Output the (x, y) coordinate of the center of the cell containing the given text.  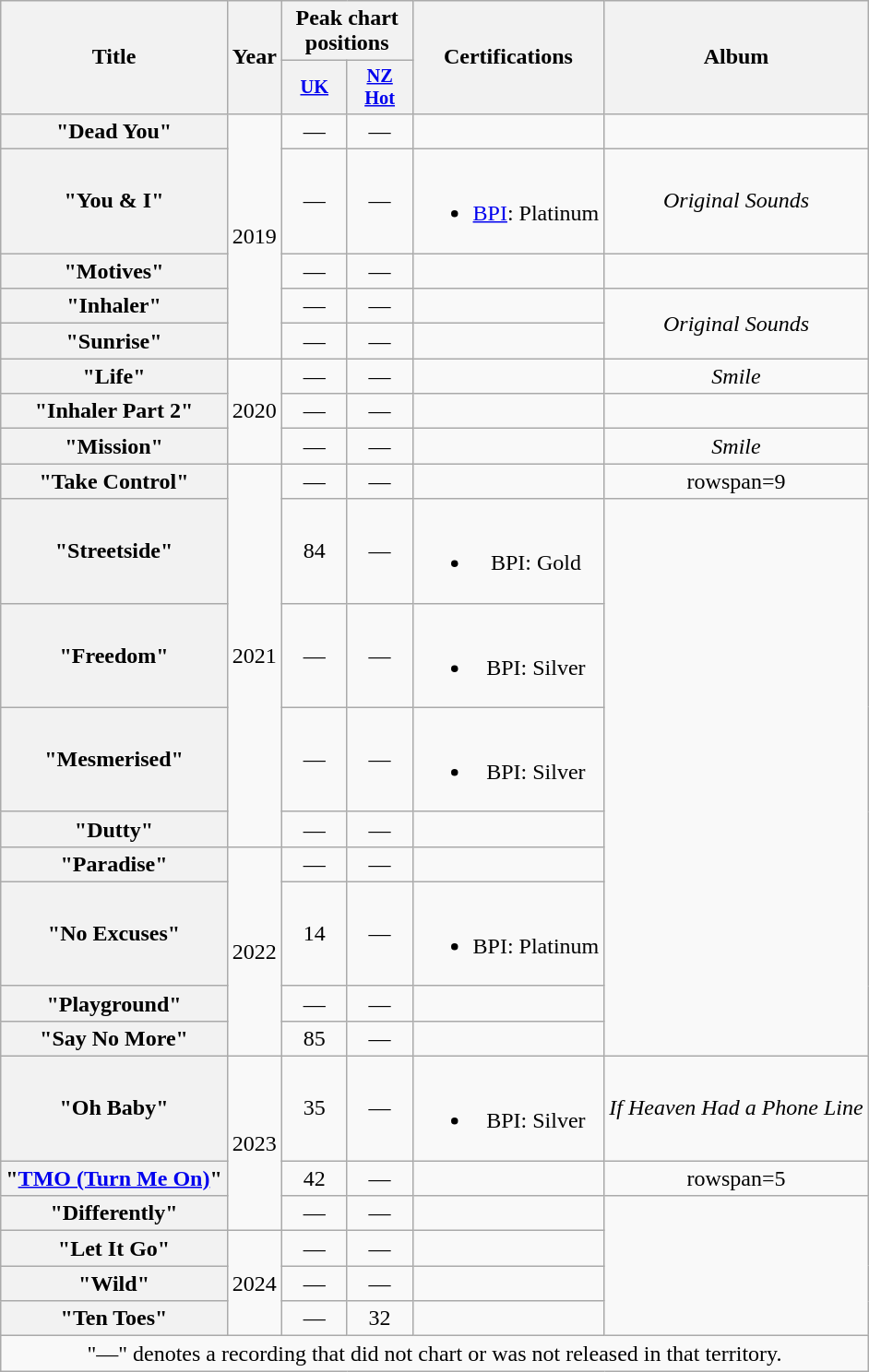
32 (380, 1319)
Year (255, 57)
"Take Control" (114, 481)
2020 (255, 411)
"Life" (114, 376)
2019 (255, 236)
2021 (255, 655)
"Sunrise" (114, 341)
"Wild" (114, 1283)
"Streetside" (114, 551)
rowspan=5 (736, 1178)
"Inhaler Part 2" (114, 411)
"Dutty" (114, 829)
"Mesmerised" (114, 760)
"Say No More" (114, 1038)
"—" denotes a recording that did not chart or was not released in that territory. (434, 1354)
"Mission" (114, 446)
"Playground" (114, 1003)
2022 (255, 952)
84 (314, 551)
Title (114, 57)
UK (314, 88)
Peak chart positions (347, 31)
"No Excuses" (114, 933)
2023 (255, 1143)
Album (736, 57)
"Inhaler" (114, 306)
14 (314, 933)
"Motives" (114, 271)
"Paradise" (114, 864)
"You & I" (114, 201)
"TMO (Turn Me On)" (114, 1178)
35 (314, 1108)
rowspan=9 (736, 481)
"Ten Toes" (114, 1319)
2024 (255, 1283)
42 (314, 1178)
"Differently" (114, 1213)
"Oh Baby" (114, 1108)
"Freedom" (114, 655)
"Let It Go" (114, 1248)
NZHot (380, 88)
BPI: Gold (508, 551)
If Heaven Had a Phone Line (736, 1108)
Certifications (508, 57)
85 (314, 1038)
"Dead You" (114, 131)
